Search for the cell housing the specified text and yield its [X, Y] center coordinate. 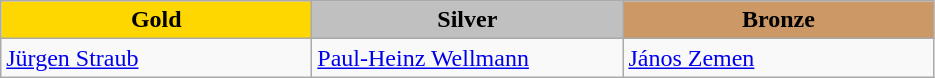
Bronze [778, 20]
Jürgen Straub [156, 58]
Paul-Heinz Wellmann [468, 58]
Silver [468, 20]
János Zemen [778, 58]
Gold [156, 20]
